Find where the given text appears and provide that cell's center as (X, Y) coordinate. 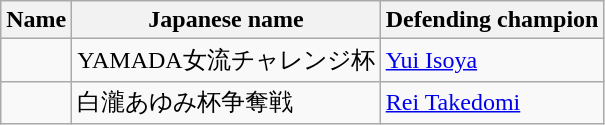
Japanese name (226, 20)
Defending champion (492, 20)
YAMADA女流チャレンジ杯 (226, 60)
Rei Takedomi (492, 102)
白瀧あゆみ杯争奪戦 (226, 102)
Name (36, 20)
Yui Isoya (492, 60)
